From the cell containing the given text, extract its center point as [x, y] coordinate. 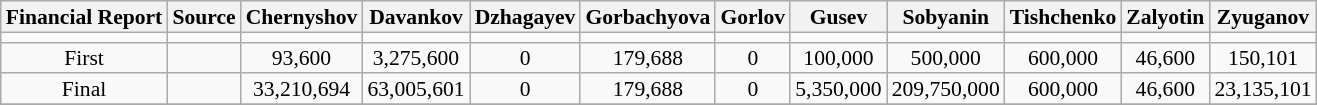
5,350,000 [838, 90]
Zalyotin [1165, 16]
Financial Report [84, 16]
23,135,101 [1262, 90]
Final [84, 90]
209,750,000 [946, 90]
93,600 [302, 58]
Gorbachyova [648, 16]
Gorlov [752, 16]
Sobyanin [946, 16]
150,101 [1262, 58]
63,005,601 [416, 90]
100,000 [838, 58]
Dzhagayev [526, 16]
Source [204, 16]
Tishchenko [1064, 16]
Gusev [838, 16]
33,210,694 [302, 90]
Davankov [416, 16]
Zyuganov [1262, 16]
First [84, 58]
Chernyshov [302, 16]
500,000 [946, 58]
3,275,600 [416, 58]
